Provide the [x, y] coordinate of the cell's center where the given text is located.  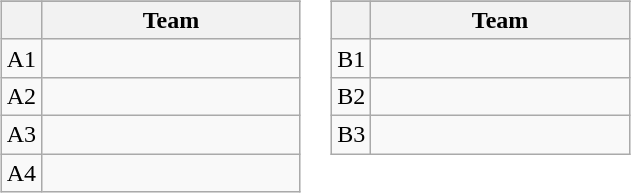
B2 [352, 96]
A1 [21, 58]
B1 [352, 58]
B3 [352, 134]
A3 [21, 134]
A2 [21, 96]
A4 [21, 173]
